Identify which cell holds the provided text, then report its (x, y) central coordinate. 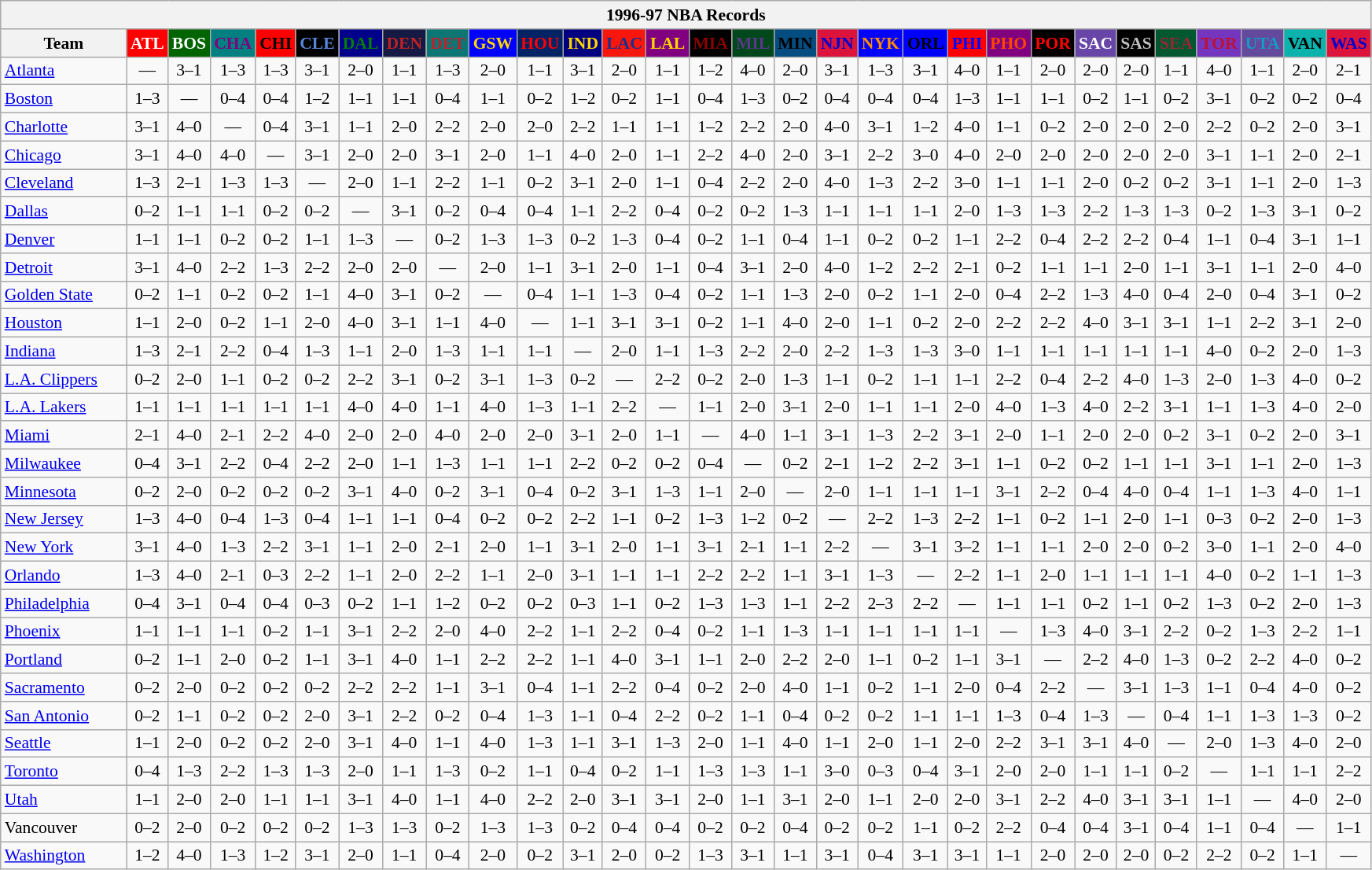
Golden State (64, 295)
Miami (64, 436)
PHO (1008, 43)
LAC (624, 43)
Houston (64, 323)
SEA (1176, 43)
New York (64, 547)
Vancouver (64, 828)
BOS (189, 43)
VAN (1305, 43)
Cleveland (64, 183)
TOR (1219, 43)
L.A. Clippers (64, 379)
San Antonio (64, 716)
2–3 (881, 603)
PHI (967, 43)
MIN (795, 43)
CLE (318, 43)
MIA (710, 43)
IND (583, 43)
LAL (668, 43)
HOU (539, 43)
CHI (275, 43)
3–2 (967, 547)
New Jersey (64, 519)
ATL (148, 43)
Philadelphia (64, 603)
Portland (64, 660)
SAC (1096, 43)
SAS (1136, 43)
Chicago (64, 155)
L.A. Lakers (64, 407)
Dallas (64, 212)
DET (448, 43)
Detroit (64, 267)
Phoenix (64, 632)
DEN (404, 43)
GSW (494, 43)
1996-97 NBA Records (686, 15)
Utah (64, 800)
Orlando (64, 576)
Toronto (64, 772)
Minnesota (64, 492)
CHA (233, 43)
NYK (881, 43)
POR (1053, 43)
Atlanta (64, 71)
UTA (1263, 43)
Washington (64, 856)
NJN (837, 43)
Milwaukee (64, 463)
MIL (753, 43)
Charlotte (64, 127)
Denver (64, 239)
DAL (361, 43)
ORL (926, 43)
Indiana (64, 352)
Boston (64, 99)
Seattle (64, 743)
Team (64, 43)
Sacramento (64, 688)
WAS (1349, 43)
